Extract the (X, Y) coordinate from the center of the cell holding the provided text.  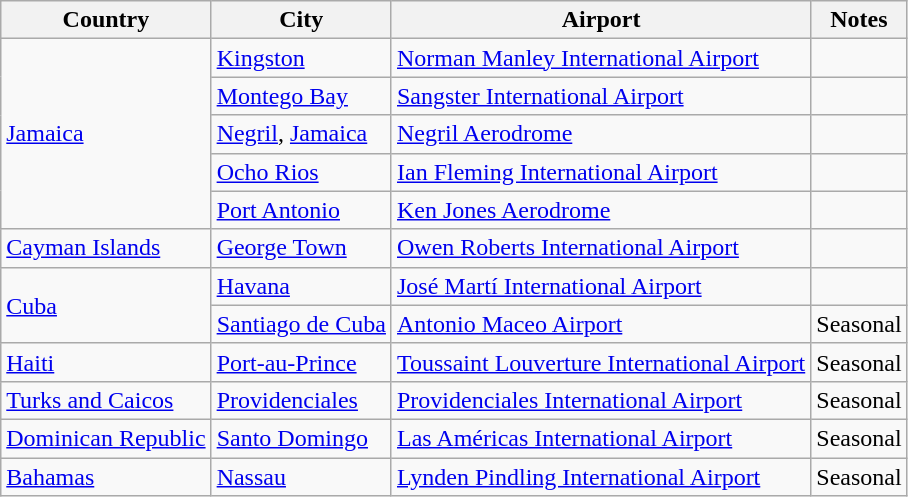
Cuba (106, 305)
Havana (301, 286)
Providenciales (301, 400)
Santiago de Cuba (301, 324)
Providenciales International Airport (600, 400)
Notes (859, 20)
Sangster International Airport (600, 96)
Toussaint Louverture International Airport (600, 362)
Negril, Jamaica (301, 134)
Dominican Republic (106, 438)
Port-au-Prince (301, 362)
Cayman Islands (106, 248)
Bahamas (106, 477)
Port Antonio (301, 210)
Ian Fleming International Airport (600, 172)
George Town (301, 248)
Las Américas International Airport (600, 438)
Haiti (106, 362)
Jamaica (106, 134)
Kingston (301, 58)
Antonio Maceo Airport (600, 324)
Norman Manley International Airport (600, 58)
Airport (600, 20)
Country (106, 20)
Lynden Pindling International Airport (600, 477)
Owen Roberts International Airport (600, 248)
Nassau (301, 477)
Negril Aerodrome (600, 134)
José Martí International Airport (600, 286)
Turks and Caicos (106, 400)
Santo Domingo (301, 438)
Ken Jones Aerodrome (600, 210)
Ocho Rios (301, 172)
Montego Bay (301, 96)
City (301, 20)
